Output the [X, Y] coordinate of the center of the cell containing the given text.  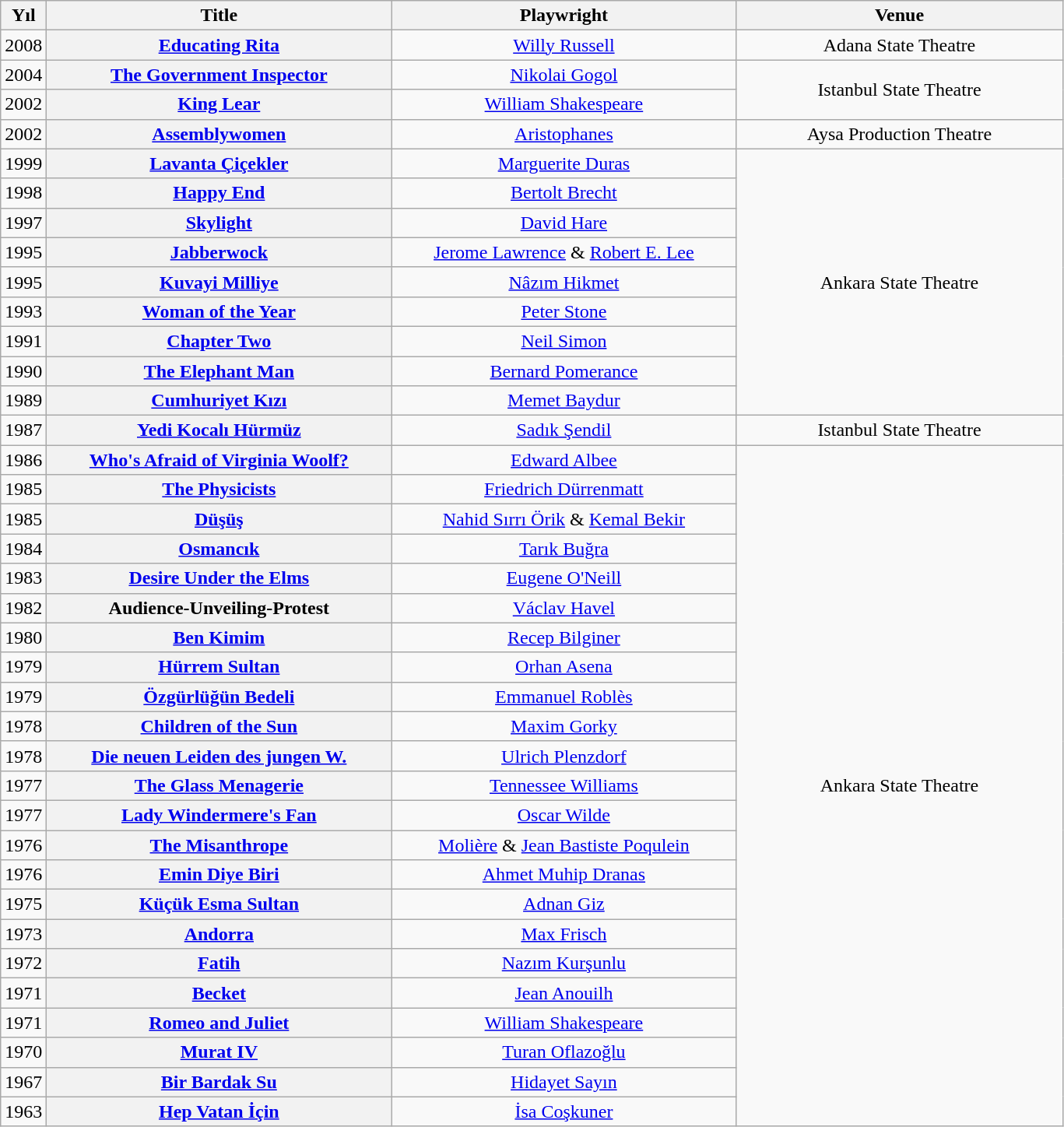
Woman of the Year [219, 311]
Düşüş [219, 519]
Ahmet Muhip Dranas [564, 875]
Skylight [219, 223]
Aristophanes [564, 134]
Jabberwock [219, 252]
King Lear [219, 104]
Aysa Production Theatre [900, 134]
Václav Havel [564, 608]
1984 [23, 549]
1998 [23, 193]
1987 [23, 430]
Maxim Gorky [564, 726]
Molière & Jean Bastiste Poqulein [564, 844]
Romeo and Juliet [219, 1023]
The Misanthrope [219, 844]
1991 [23, 341]
Özgürlüğün Bedeli [219, 697]
Yıl [23, 16]
Emmanuel Roblès [564, 697]
Chapter Two [219, 341]
The Elephant Man [219, 371]
Tarık Buğra [564, 549]
1980 [23, 637]
1989 [23, 401]
Ben Kimim [219, 637]
Emin Diye Biri [219, 875]
Fatih [219, 964]
Playwright [564, 16]
Max Frisch [564, 934]
Yedi Kocalı Hürmüz [219, 430]
1967 [23, 1082]
Lavanta Çiçekler [219, 163]
1982 [23, 608]
Neil Simon [564, 341]
Jerome Lawrence & Robert E. Lee [564, 252]
Hürrem Sultan [219, 667]
The Government Inspector [219, 75]
Recep Bilginer [564, 637]
Happy End [219, 193]
Title [219, 16]
Ulrich Plenzdorf [564, 756]
Murat IV [219, 1052]
1986 [23, 460]
Andorra [219, 934]
Orhan Asena [564, 667]
Peter Stone [564, 311]
Assemblywomen [219, 134]
Sadık Şendil [564, 430]
Educating Rita [219, 45]
Nazım Kurşunlu [564, 964]
Becket [219, 993]
Edward Albee [564, 460]
Hep Vatan İçin [219, 1111]
Bertolt Brecht [564, 193]
Eugene O'Neill [564, 578]
Jean Anouilh [564, 993]
1990 [23, 371]
Kuvayi Milliye [219, 282]
Die neuen Leiden des jungen W. [219, 756]
Nikolai Gogol [564, 75]
Who's Afraid of Virginia Woolf? [219, 460]
2008 [23, 45]
Lady Windermere's Fan [219, 815]
Venue [900, 16]
1975 [23, 904]
1997 [23, 223]
Nâzım Hikmet [564, 282]
Nahid Sırrı Örik & Kemal Bekir [564, 519]
Memet Baydur [564, 401]
Adnan Giz [564, 904]
Tennessee Williams [564, 785]
Bir Bardak Su [219, 1082]
1999 [23, 163]
1993 [23, 311]
Küçük Esma Sultan [219, 904]
David Hare [564, 223]
Children of the Sun [219, 726]
Adana State Theatre [900, 45]
İsa Coşkuner [564, 1111]
The Glass Menagerie [219, 785]
1963 [23, 1111]
Desire Under the Elms [219, 578]
1973 [23, 934]
The Physicists [219, 490]
Willy Russell [564, 45]
1970 [23, 1052]
Oscar Wilde [564, 815]
1972 [23, 964]
Friedrich Dürrenmatt [564, 490]
Cumhuriyet Kızı [219, 401]
Turan Oflazoğlu [564, 1052]
Marguerite Duras [564, 163]
Audience-Unveiling-Protest [219, 608]
Hidayet Sayın [564, 1082]
Bernard Pomerance [564, 371]
Osmancık [219, 549]
2004 [23, 75]
1983 [23, 578]
